Locate the cell with the specified text and output its (x, y) center coordinate. 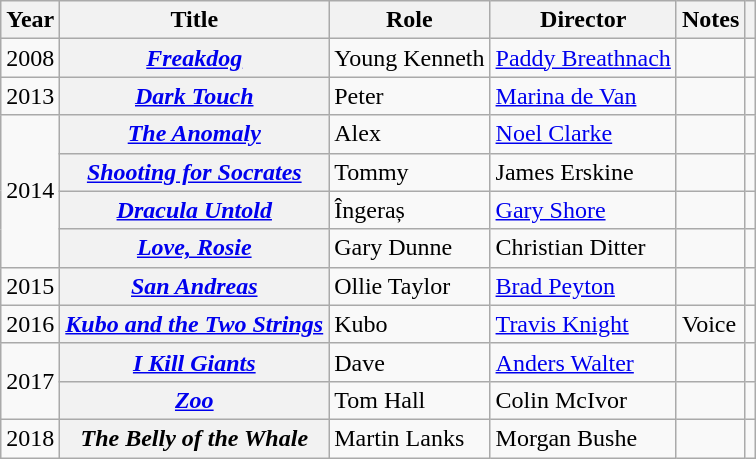
The Belly of the Whale (194, 438)
Travis Knight (583, 324)
2014 (30, 191)
San Andreas (194, 286)
2017 (30, 381)
Morgan Bushe (583, 438)
2015 (30, 286)
Tommy (410, 172)
Gary Shore (583, 210)
Ollie Taylor (410, 286)
Marina de Van (583, 96)
Tom Hall (410, 400)
Paddy Breathnach (583, 58)
Kubo (410, 324)
Dark Touch (194, 96)
Kubo and the Two Strings (194, 324)
Anders Walter (583, 362)
Christian Ditter (583, 248)
Year (30, 20)
Freakdog (194, 58)
I Kill Giants (194, 362)
Brad Peyton (583, 286)
2018 (30, 438)
Young Kenneth (410, 58)
Martin Lanks (410, 438)
Notes (710, 20)
Zoo (194, 400)
Îngeraș (410, 210)
Role (410, 20)
Colin McIvor (583, 400)
James Erskine (583, 172)
The Anomaly (194, 134)
2013 (30, 96)
Dave (410, 362)
Peter (410, 96)
Alex (410, 134)
Noel Clarke (583, 134)
Gary Dunne (410, 248)
2008 (30, 58)
Dracula Untold (194, 210)
Director (583, 20)
2016 (30, 324)
Voice (710, 324)
Shooting for Socrates (194, 172)
Title (194, 20)
Love, Rosie (194, 248)
